Identify which cell holds the provided text, then report its (x, y) central coordinate. 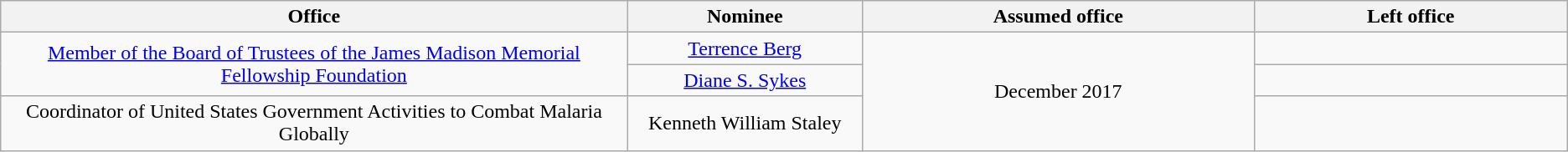
December 2017 (1059, 92)
Assumed office (1059, 17)
Member of the Board of Trustees of the James Madison Memorial Fellowship Foundation (314, 64)
Nominee (745, 17)
Terrence Berg (745, 48)
Kenneth William Staley (745, 124)
Diane S. Sykes (745, 80)
Left office (1411, 17)
Coordinator of United States Government Activities to Combat Malaria Globally (314, 124)
Office (314, 17)
